Pinpoint the cell where the given text exists, returning its [X, Y] midpoint coordinate. 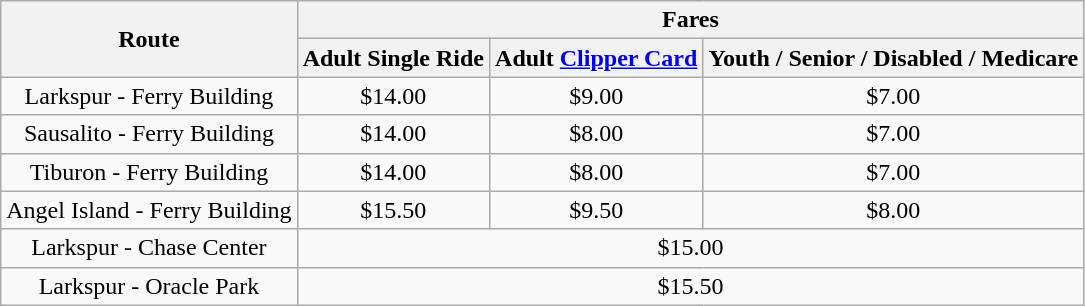
Tiburon - Ferry Building [149, 172]
$9.00 [596, 96]
Sausalito - Ferry Building [149, 134]
Adult Clipper Card [596, 58]
$9.50 [596, 210]
Fares [690, 20]
Larkspur - Chase Center [149, 248]
Larkspur - Oracle Park [149, 286]
Youth / Senior / Disabled / Medicare [894, 58]
$15.00 [690, 248]
Route [149, 39]
Angel Island - Ferry Building [149, 210]
Adult Single Ride [393, 58]
Larkspur - Ferry Building [149, 96]
